Determine the (X, Y) coordinate at the center of the cell enclosing the given text.  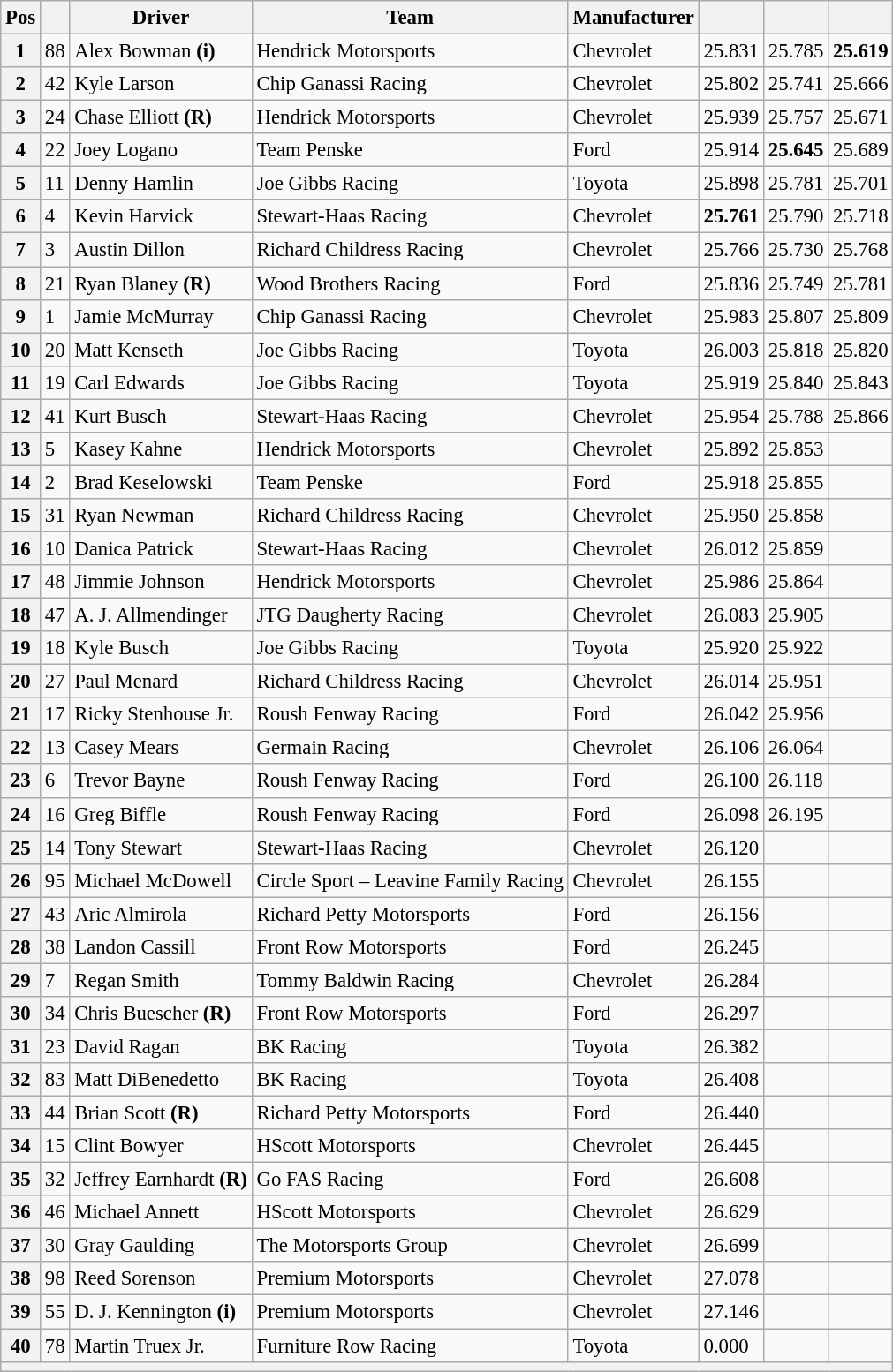
78 (55, 1346)
25.920 (731, 648)
25.689 (860, 150)
26.408 (731, 1080)
25.836 (731, 283)
25.950 (731, 516)
Jamie McMurray (161, 316)
25.956 (795, 714)
Germain Racing (410, 748)
25.645 (795, 150)
98 (55, 1279)
25.843 (860, 382)
Carl Edwards (161, 382)
25.983 (731, 316)
Team (410, 18)
39 (21, 1312)
25.939 (731, 117)
26.064 (795, 748)
25.730 (795, 250)
26 (21, 880)
Clint Bowyer (161, 1146)
26.083 (731, 615)
Kyle Busch (161, 648)
26.445 (731, 1146)
27.078 (731, 1279)
25.831 (731, 51)
Wood Brothers Racing (410, 283)
Paul Menard (161, 682)
8 (21, 283)
25.671 (860, 117)
Jeffrey Earnhardt (R) (161, 1180)
26.699 (731, 1246)
Kyle Larson (161, 84)
JTG Daugherty Racing (410, 615)
26.382 (731, 1046)
26.155 (731, 880)
25.858 (795, 516)
26.014 (731, 682)
Chris Buescher (R) (161, 1014)
25.619 (860, 51)
Reed Sorenson (161, 1279)
40 (21, 1346)
25.790 (795, 216)
Danica Patrick (161, 548)
Trevor Bayne (161, 781)
25.855 (795, 482)
25.898 (731, 184)
A. J. Allmendinger (161, 615)
83 (55, 1080)
25.666 (860, 84)
9 (21, 316)
25.718 (860, 216)
27.146 (731, 1312)
25 (21, 848)
25.922 (795, 648)
25.818 (795, 350)
26.100 (731, 781)
26.003 (731, 350)
25.918 (731, 482)
Kasey Kahne (161, 449)
25.905 (795, 615)
46 (55, 1212)
25.840 (795, 382)
Michael Annett (161, 1212)
Greg Biffle (161, 814)
25.757 (795, 117)
Aric Almirola (161, 914)
Kevin Harvick (161, 216)
Pos (21, 18)
Denny Hamlin (161, 184)
25.914 (731, 150)
25.766 (731, 250)
25.866 (860, 416)
0.000 (731, 1346)
Circle Sport – Leavine Family Racing (410, 880)
25.741 (795, 84)
37 (21, 1246)
25.951 (795, 682)
44 (55, 1113)
Manufacturer (633, 18)
Furniture Row Racing (410, 1346)
25.749 (795, 283)
26.608 (731, 1180)
48 (55, 582)
26.245 (731, 947)
88 (55, 51)
25.859 (795, 548)
Gray Gaulding (161, 1246)
36 (21, 1212)
Joey Logano (161, 150)
Ryan Newman (161, 516)
41 (55, 416)
Driver (161, 18)
Ryan Blaney (R) (161, 283)
Tony Stewart (161, 848)
The Motorsports Group (410, 1246)
Matt DiBenedetto (161, 1080)
25.853 (795, 449)
26.106 (731, 748)
28 (21, 947)
26.440 (731, 1113)
26.012 (731, 548)
25.761 (731, 216)
25.809 (860, 316)
26.195 (795, 814)
26.284 (731, 980)
43 (55, 914)
Brian Scott (R) (161, 1113)
42 (55, 84)
25.788 (795, 416)
Chase Elliott (R) (161, 117)
25.701 (860, 184)
25.919 (731, 382)
Regan Smith (161, 980)
29 (21, 980)
26.098 (731, 814)
95 (55, 880)
26.042 (731, 714)
Brad Keselowski (161, 482)
25.807 (795, 316)
26.297 (731, 1014)
Ricky Stenhouse Jr. (161, 714)
26.156 (731, 914)
26.118 (795, 781)
Kurt Busch (161, 416)
26.120 (731, 848)
David Ragan (161, 1046)
Jimmie Johnson (161, 582)
12 (21, 416)
55 (55, 1312)
Matt Kenseth (161, 350)
25.802 (731, 84)
Tommy Baldwin Racing (410, 980)
25.768 (860, 250)
26.629 (731, 1212)
Landon Cassill (161, 947)
47 (55, 615)
Go FAS Racing (410, 1180)
25.954 (731, 416)
Alex Bowman (i) (161, 51)
25.986 (731, 582)
25.892 (731, 449)
Michael McDowell (161, 880)
D. J. Kennington (i) (161, 1312)
25.785 (795, 51)
25.820 (860, 350)
35 (21, 1180)
Casey Mears (161, 748)
33 (21, 1113)
Martin Truex Jr. (161, 1346)
25.864 (795, 582)
Austin Dillon (161, 250)
